From the cell containing the given text, extract its center point as [x, y] coordinate. 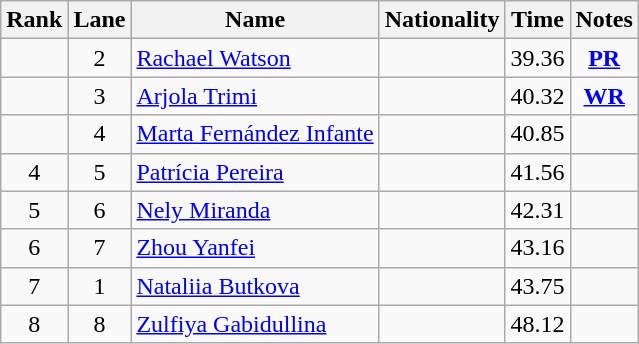
41.56 [538, 172]
Patrícia Pereira [255, 172]
48.12 [538, 324]
PR [604, 58]
43.75 [538, 286]
3 [100, 96]
2 [100, 58]
Marta Fernández Infante [255, 134]
40.85 [538, 134]
Nationality [442, 20]
Nataliia Butkova [255, 286]
Rank [34, 20]
43.16 [538, 248]
Zhou Yanfei [255, 248]
Rachael Watson [255, 58]
40.32 [538, 96]
Notes [604, 20]
WR [604, 96]
39.36 [538, 58]
Lane [100, 20]
Arjola Trimi [255, 96]
Time [538, 20]
1 [100, 286]
Nely Miranda [255, 210]
Zulfiya Gabidullina [255, 324]
42.31 [538, 210]
Name [255, 20]
